Extract the [X, Y] coordinate from the center of the cell holding the provided text.  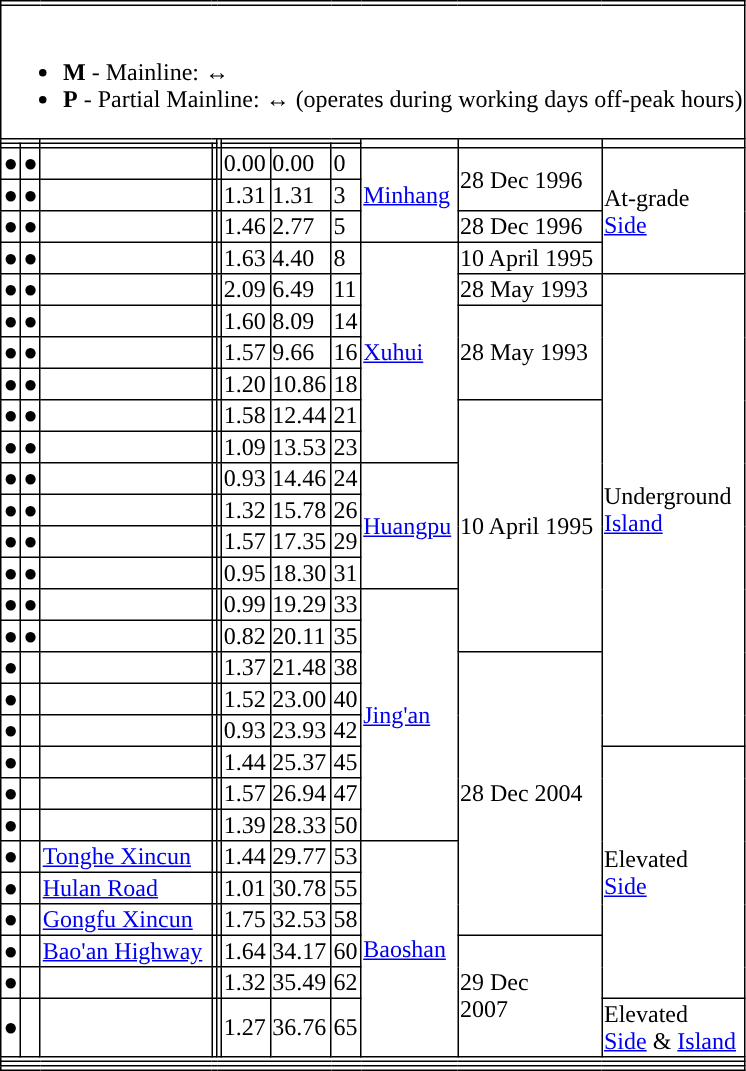
3 [346, 195]
58 [346, 920]
62 [346, 983]
2.77 [300, 227]
14.46 [300, 479]
1.60 [246, 321]
0.99 [246, 605]
1.39 [246, 825]
47 [346, 794]
26.94 [300, 794]
26 [346, 510]
Gongfu Xincun [126, 920]
20.11 [300, 636]
1.52 [246, 699]
16 [346, 353]
36.76 [300, 1027]
Elevated Side [674, 872]
11 [346, 290]
Baoshan [410, 949]
28 Dec 2004 [530, 794]
Elevated Side & Island [674, 1027]
1.46 [246, 227]
1.63 [246, 258]
38 [346, 668]
33 [346, 605]
15.78 [300, 510]
14 [346, 321]
1.01 [246, 888]
35.49 [300, 983]
M - Mainline: ↔ P - Partial Mainline: ↔ (operates during working days off-peak hours) [373, 72]
29 [346, 542]
28.33 [300, 825]
Xuhui [410, 352]
30.78 [300, 888]
1.37 [246, 668]
45 [346, 762]
31 [346, 573]
21.48 [300, 668]
29 Dec 2007 [530, 996]
0.82 [246, 636]
Hulan Road [126, 888]
0.95 [246, 573]
50 [346, 825]
4.40 [300, 258]
Tonghe Xincun [126, 857]
10.86 [300, 384]
42 [346, 731]
At-grade Side [674, 211]
18.30 [300, 573]
17.35 [300, 542]
1.75 [246, 920]
60 [346, 951]
1.20 [246, 384]
29.77 [300, 857]
25.37 [300, 762]
35 [346, 636]
Bao'an Highway [126, 951]
23 [346, 447]
6.49 [300, 290]
Minhang [410, 195]
18 [346, 384]
24 [346, 479]
1.09 [246, 447]
8.09 [300, 321]
Underground Island [674, 510]
32.53 [300, 920]
23.93 [300, 731]
12.44 [300, 416]
34.17 [300, 951]
19.29 [300, 605]
Jing'an [410, 715]
21 [346, 416]
65 [346, 1027]
8 [346, 258]
1.58 [246, 416]
40 [346, 699]
55 [346, 888]
1.64 [246, 951]
53 [346, 857]
2.09 [246, 290]
1.27 [246, 1027]
0 [346, 164]
23.00 [300, 699]
9.66 [300, 353]
Huangpu [410, 526]
13.53 [300, 447]
5 [346, 227]
